Pinpoint the cell where the given text exists, returning its [X, Y] midpoint coordinate. 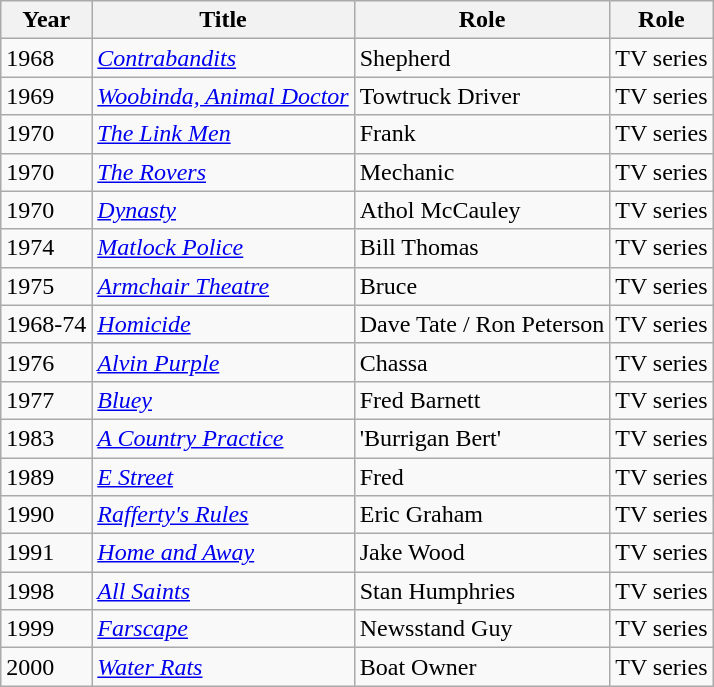
Athol McCauley [482, 210]
Dynasty [223, 210]
Fred [482, 477]
Eric Graham [482, 515]
Armchair Theatre [223, 286]
Boat Owner [482, 667]
1990 [46, 515]
Frank [482, 134]
A Country Practice [223, 438]
Contrabandits [223, 58]
Shepherd [482, 58]
Homicide [223, 324]
1974 [46, 248]
Woobinda, Animal Doctor [223, 96]
E Street [223, 477]
Mechanic [482, 172]
1989 [46, 477]
1977 [46, 400]
Year [46, 20]
Bill Thomas [482, 248]
Dave Tate / Ron Peterson [482, 324]
2000 [46, 667]
1975 [46, 286]
1968-74 [46, 324]
Bruce [482, 286]
Stan Humphries [482, 591]
The Link Men [223, 134]
Jake Wood [482, 553]
1976 [46, 362]
Matlock Police [223, 248]
Rafferty's Rules [223, 515]
Fred Barnett [482, 400]
The Rovers [223, 172]
Water Rats [223, 667]
Bluey [223, 400]
1983 [46, 438]
1991 [46, 553]
Chassa [482, 362]
1969 [46, 96]
Alvin Purple [223, 362]
Towtruck Driver [482, 96]
All Saints [223, 591]
1999 [46, 629]
1968 [46, 58]
Title [223, 20]
1998 [46, 591]
Newsstand Guy [482, 629]
'Burrigan Bert' [482, 438]
Home and Away [223, 553]
Farscape [223, 629]
